Identify which cell holds the provided text, then report its (X, Y) central coordinate. 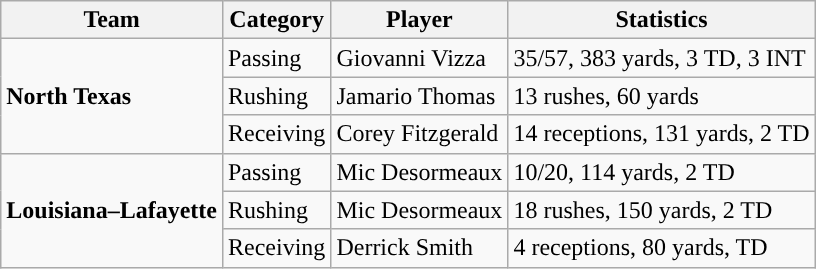
13 rushes, 60 yards (662, 96)
Corey Fitzgerald (420, 134)
Derrick Smith (420, 248)
Category (276, 20)
14 receptions, 131 yards, 2 TD (662, 134)
35/57, 383 yards, 3 TD, 3 INT (662, 58)
Jamario Thomas (420, 96)
4 receptions, 80 yards, TD (662, 248)
Team (112, 20)
North Texas (112, 96)
Giovanni Vizza (420, 58)
Statistics (662, 20)
18 rushes, 150 yards, 2 TD (662, 210)
Player (420, 20)
10/20, 114 yards, 2 TD (662, 172)
Louisiana–Lafayette (112, 210)
